Extract the (X, Y) coordinate from the center of the cell holding the provided text.  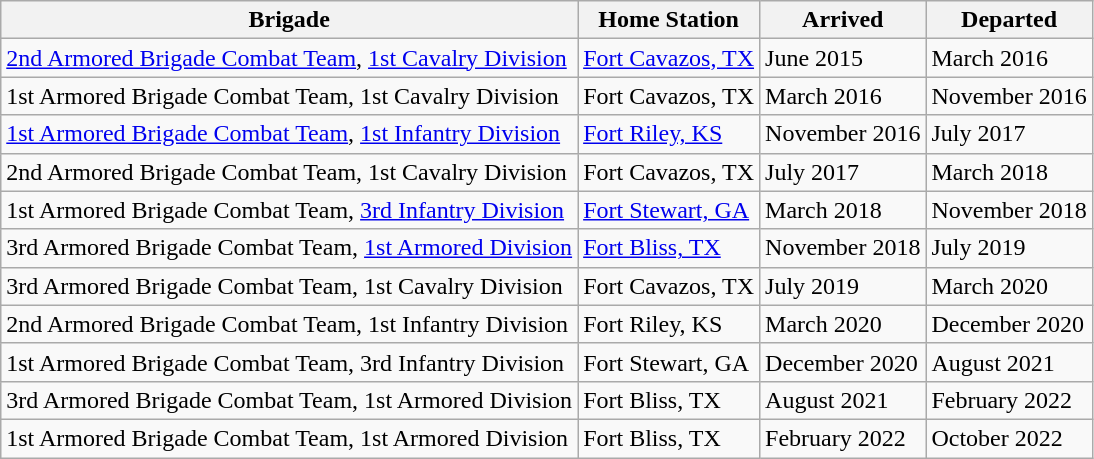
Brigade (290, 20)
Home Station (669, 20)
1st Armored Brigade Combat Team, 1st Infantry Division (290, 134)
October 2022 (1009, 438)
1st Armored Brigade Combat Team, 1st Cavalry Division (290, 96)
Arrived (843, 20)
June 2015 (843, 58)
3rd Armored Brigade Combat Team, 1st Cavalry Division (290, 286)
Departed (1009, 20)
1st Armored Brigade Combat Team, 1st Armored Division (290, 438)
2nd Armored Brigade Combat Team, 1st Infantry Division (290, 324)
